Return [X, Y] of the center of cell containing provided text 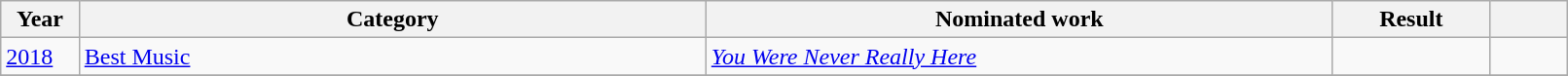
Nominated work [1019, 19]
2018 [40, 57]
Category [392, 19]
Year [40, 19]
You Were Never Really Here [1019, 57]
Result [1411, 19]
Best Music [392, 57]
